Identify which cell holds the provided text, then report its (x, y) central coordinate. 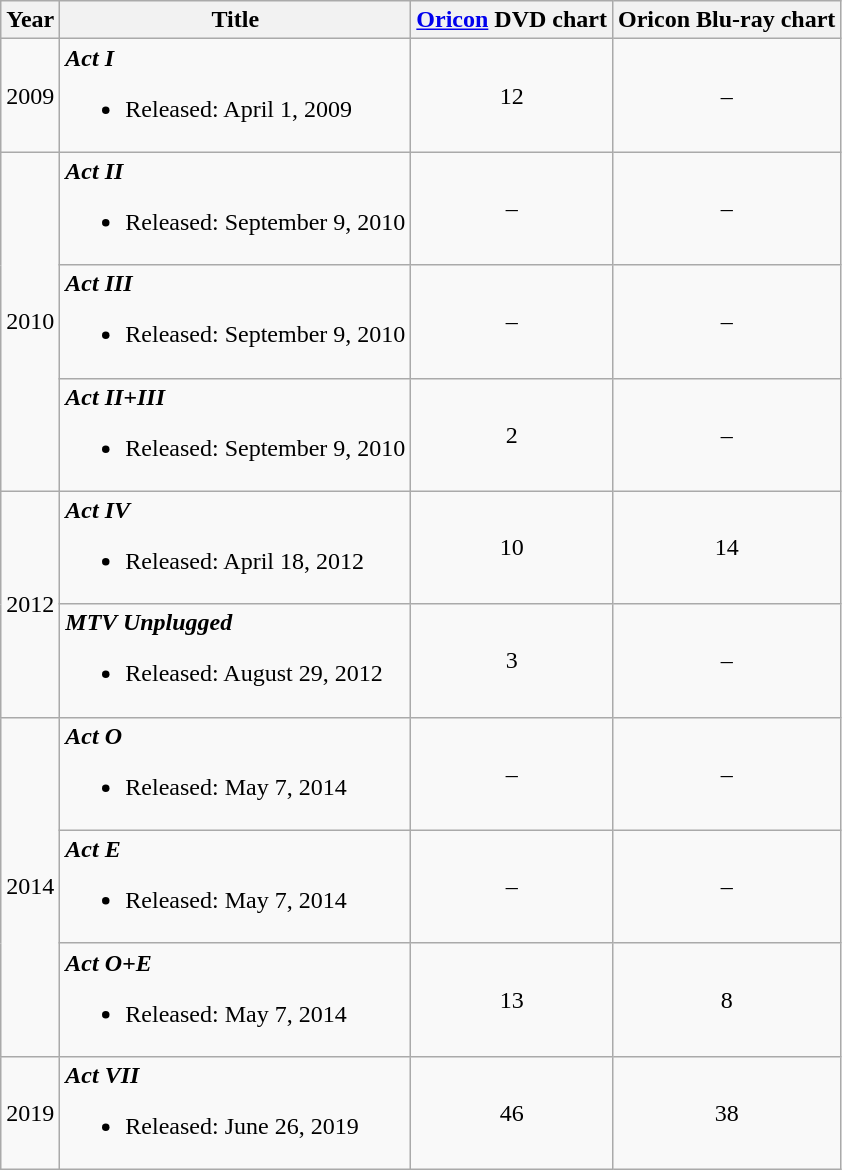
Year (30, 20)
MTV UnpluggedReleased: August 29, 2012 (236, 660)
Oricon DVD chart (512, 20)
2019 (30, 1112)
Act VIIReleased: June 26, 2019 (236, 1112)
Act IIReleased: September 9, 2010 (236, 208)
38 (727, 1112)
14 (727, 548)
Act EReleased: May 7, 2014 (236, 886)
2 (512, 434)
Act IReleased: April 1, 2009 (236, 96)
2009 (30, 96)
10 (512, 548)
Act O+EReleased: May 7, 2014 (236, 1000)
2014 (30, 886)
Oricon Blu-ray chart (727, 20)
Title (236, 20)
12 (512, 96)
2010 (30, 322)
Act IVReleased: April 18, 2012 (236, 548)
2012 (30, 604)
8 (727, 1000)
Act IIIReleased: September 9, 2010 (236, 322)
13 (512, 1000)
46 (512, 1112)
3 (512, 660)
Act II+IIIReleased: September 9, 2010 (236, 434)
Act OReleased: May 7, 2014 (236, 774)
